Search for the cell housing the specified text and yield its [X, Y] center coordinate. 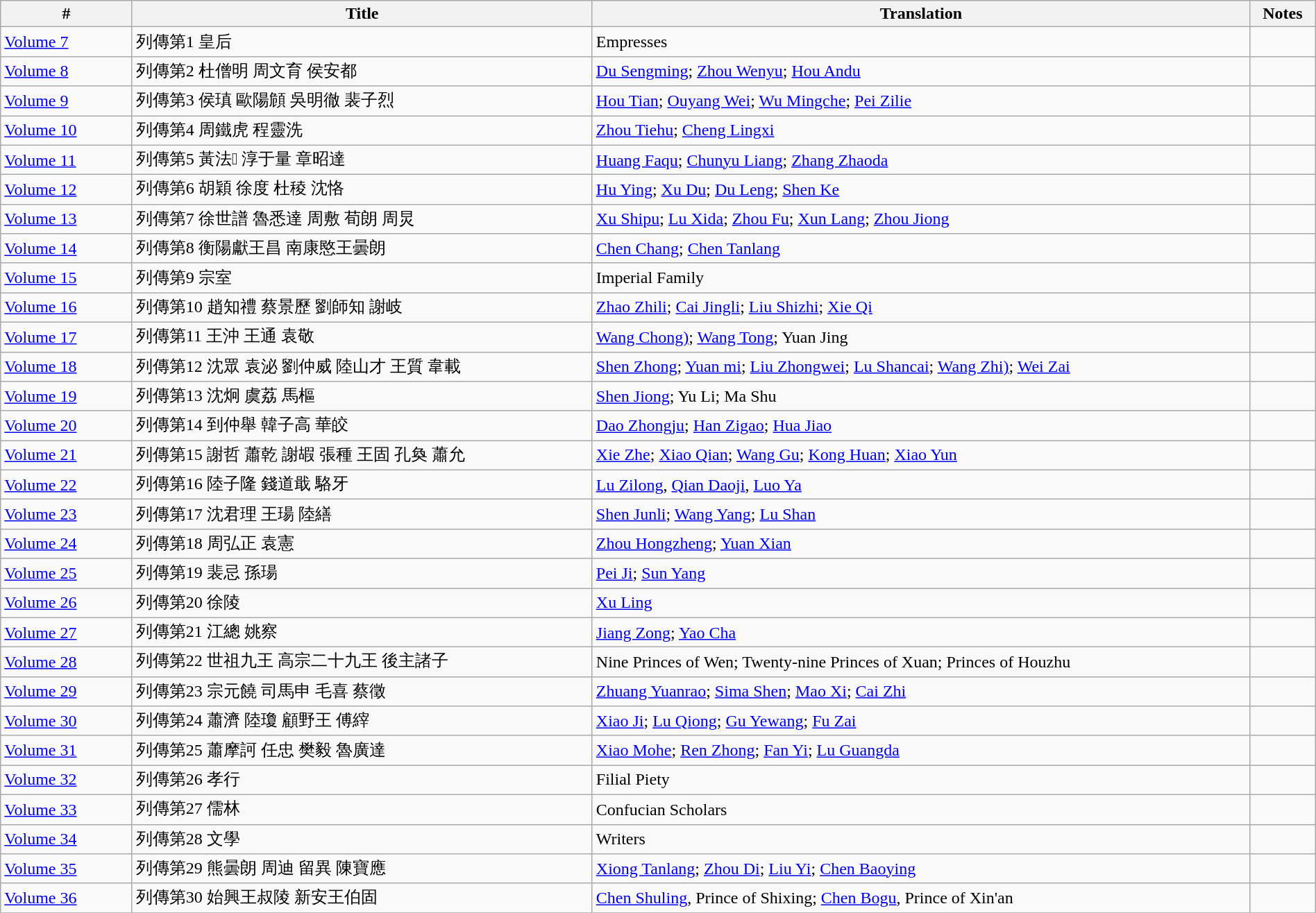
列傳第4 周鐵虎 程靈洗 [362, 130]
Xiao Ji; Lu Qiong; Gu Yewang; Fu Zai [920, 722]
Zhao Zhili; Cai Jingli; Liu Shizhi; Xie Qi [920, 308]
Volume 17 [67, 337]
Translation [920, 14]
Volume 20 [67, 426]
Empresses [920, 42]
Huang Faqu; Chunyu Liang; Zhang Zhaoda [920, 160]
Xie Zhe; Xiao Qian; Wang Gu; Kong Huan; Xiao Yun [920, 455]
Volume 22 [67, 484]
列傳第24 蕭濟 陸瓊 顧野王 傅縡 [362, 722]
Title [362, 14]
Volume 18 [67, 366]
Volume 36 [67, 898]
Zhuang Yuanrao; Sima Shen; Mao Xi; Cai Zhi [920, 691]
Zhou Tiehu; Cheng Lingxi [920, 130]
Filial Piety [920, 780]
列傳第27 儒林 [362, 809]
列傳第17 沈君理 王瑒 陸繕 [362, 515]
列傳第10 趙知禮 蔡景歷 劉師知 謝岐 [362, 308]
列傳第16 陸子隆 錢道戢 駱牙 [362, 484]
Wang Chong); Wang Tong; Yuan Jing [920, 337]
Volume 27 [67, 633]
Pei Ji; Sun Yang [920, 573]
Chen Chang; Chen Tanlang [920, 248]
列傳第22 世祖九王 高宗二十九王 後主諸子 [362, 662]
Volume 9 [67, 101]
列傳第2 杜僧明 周文育 侯安都 [362, 71]
列傳第13 沈炯 虞荔 馬樞 [362, 397]
Volume 15 [67, 278]
Volume 21 [67, 455]
Shen Zhong; Yuan mi; Liu Zhongwei; Lu Shancai; Wang Zhi); Wei Zai [920, 366]
Xu Ling [920, 604]
Dao Zhongju; Han Zigao; Hua Jiao [920, 426]
Hou Tian; Ouyang Wei; Wu Mingche; Pei Zilie [920, 101]
Notes [1283, 14]
列傳第3 侯瑱 歐陽頠 吳明徹 裴子烈 [362, 101]
列傳第18 周弘正 袁憲 [362, 544]
列傳第19 裴忌 孫瑒 [362, 573]
Volume 12 [67, 190]
Volume 29 [67, 691]
Volume 34 [67, 839]
列傳第25 蕭摩訶 任忠 樊毅 魯廣達 [362, 751]
Nine Princes of Wen; Twenty-nine Princes of Xuan; Princes of Houzhu [920, 662]
列傳第28 文學 [362, 839]
列傳第6 胡穎 徐度 杜稜 沈恪 [362, 190]
列傳第20 徐陵 [362, 604]
Volume 23 [67, 515]
列傳第21 江總 姚察 [362, 633]
Lu Zilong, Qian Daoji, Luo Ya [920, 484]
# [67, 14]
Xiao Mohe; Ren Zhong; Fan Yi; Lu Guangda [920, 751]
Volume 14 [67, 248]
列傳第11 王沖 王通 袁敬 [362, 337]
列傳第23 宗元饒 司馬申 毛喜 蔡徵 [362, 691]
Zhou Hongzheng; Yuan Xian [920, 544]
Volume 25 [67, 573]
列傳第7 徐世譜 魯悉達 周敷 荀朗 周炅 [362, 219]
列傳第26 孝行 [362, 780]
Hu Ying; Xu Du; Du Leng; Shen Ke [920, 190]
列傳第5 黃法𣰰 淳于量 章昭達 [362, 160]
Volume 8 [67, 71]
Shen Junli; Wang Yang; Lu Shan [920, 515]
Volume 7 [67, 42]
Volume 31 [67, 751]
Xu Shipu; Lu Xida; Zhou Fu; Xun Lang; Zhou Jiong [920, 219]
Du Sengming; Zhou Wenyu; Hou Andu [920, 71]
Imperial Family [920, 278]
Volume 33 [67, 809]
列傳第8 衡陽獻王昌 南康愍王曇朗 [362, 248]
列傳第15 謝哲 蕭乾 謝嘏 張種 王固 孔奐 蕭允 [362, 455]
列傳第9 宗室 [362, 278]
Shen Jiong; Yu Li; Ma Shu [920, 397]
Xiong Tanlang; Zhou Di; Liu Yi; Chen Baoying [920, 869]
Writers [920, 839]
Confucian Scholars [920, 809]
Volume 32 [67, 780]
列傳第1 皇后 [362, 42]
Volume 19 [67, 397]
Volume 26 [67, 604]
列傳第12 沈眾 袁泌 劉仲威 陸山才 王質 韋載 [362, 366]
Volume 10 [67, 130]
Volume 13 [67, 219]
列傳第30 始興王叔陵 新安王伯固 [362, 898]
列傳第14 到仲舉 韓子高 華皎 [362, 426]
列傳第29 熊曇朗 周迪 留異 陳寶應 [362, 869]
Volume 24 [67, 544]
Volume 30 [67, 722]
Volume 16 [67, 308]
Volume 35 [67, 869]
Volume 11 [67, 160]
Volume 28 [67, 662]
Jiang Zong; Yao Cha [920, 633]
Chen Shuling, Prince of Shixing; Chen Bogu, Prince of Xin'an [920, 898]
